Detect which cell encompasses the target text, then output its (x, y) center coordinate. 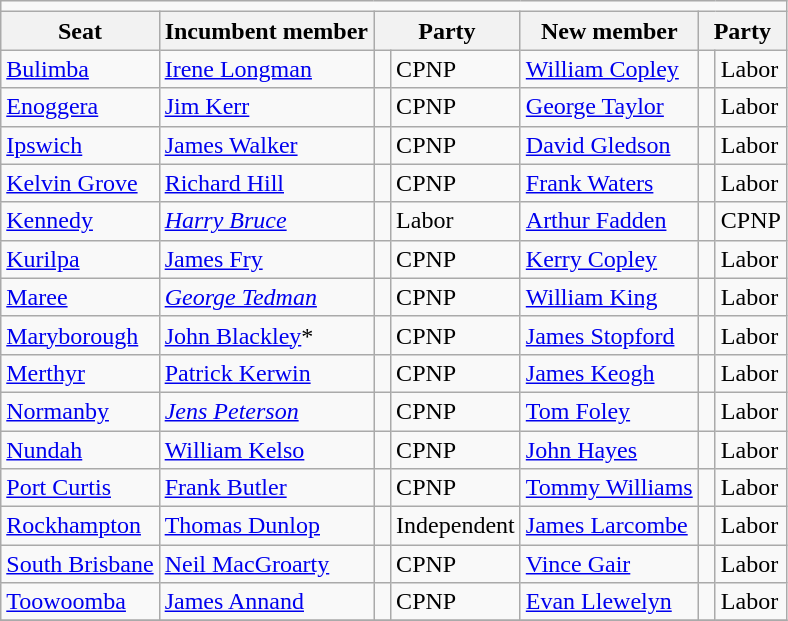
Port Curtis (80, 488)
Maree (80, 297)
Bulimba (80, 69)
George Tedman (266, 297)
New member (609, 31)
Ipswich (80, 145)
Seat (80, 31)
George Taylor (609, 107)
Nundah (80, 449)
Irene Longman (266, 69)
James Fry (266, 259)
Normanby (80, 411)
Jim Kerr (266, 107)
Kelvin Grove (80, 183)
William Kelso (266, 449)
William Copley (609, 69)
David Gledson (609, 145)
Richard Hill (266, 183)
Vince Gair (609, 564)
John Blackley* (266, 335)
Enoggera (80, 107)
Harry Bruce (266, 221)
Maryborough (80, 335)
Evan Llewelyn (609, 602)
Frank Waters (609, 183)
Kerry Copley (609, 259)
Patrick Kerwin (266, 373)
Jens Peterson (266, 411)
Rockhampton (80, 526)
Neil MacGroarty (266, 564)
Kennedy (80, 221)
Kurilpa (80, 259)
Arthur Fadden (609, 221)
Merthyr (80, 373)
James Annand (266, 602)
Incumbent member (266, 31)
Tommy Williams (609, 488)
Frank Butler (266, 488)
James Stopford (609, 335)
William King (609, 297)
Toowoomba (80, 602)
South Brisbane (80, 564)
James Larcombe (609, 526)
James Keogh (609, 373)
Tom Foley (609, 411)
John Hayes (609, 449)
Thomas Dunlop (266, 526)
Independent (456, 526)
James Walker (266, 145)
